Search for the cell housing the specified text and yield its (x, y) center coordinate. 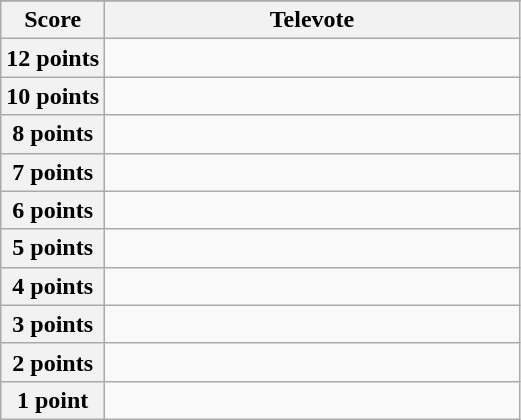
12 points (53, 58)
2 points (53, 362)
10 points (53, 96)
4 points (53, 286)
7 points (53, 172)
Televote (312, 20)
5 points (53, 248)
6 points (53, 210)
1 point (53, 400)
3 points (53, 324)
Score (53, 20)
8 points (53, 134)
